Determine the [x, y] coordinate at the center of the cell enclosing the given text.  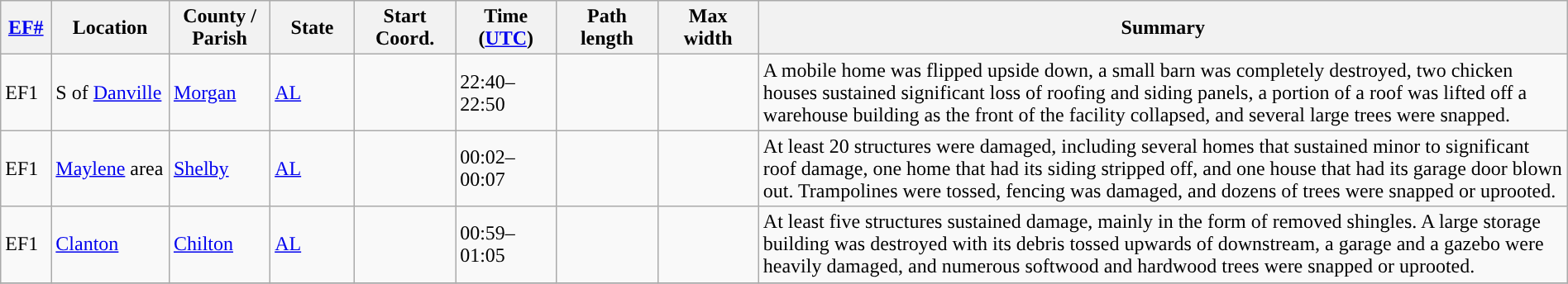
Summary [1163, 28]
Time (UTC) [506, 28]
22:40–22:50 [506, 92]
EF# [26, 28]
Max width [708, 28]
S of Danville [111, 92]
00:02–00:07 [506, 168]
Path length [607, 28]
Chilton [219, 244]
Location [111, 28]
Morgan [219, 92]
County / Parish [219, 28]
Clanton [111, 244]
Maylene area [111, 168]
00:59–01:05 [506, 244]
Start Coord. [404, 28]
State [313, 28]
Shelby [219, 168]
